Return the (X, Y) coordinate for the center point of the cell that contains the specified text.  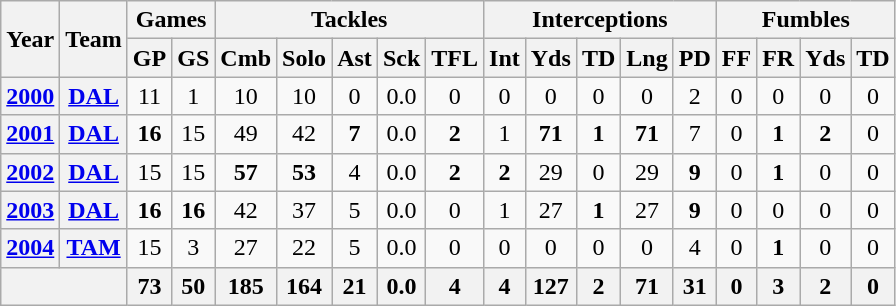
50 (194, 286)
Solo (304, 58)
FF (736, 58)
FR (778, 58)
Games (170, 20)
127 (550, 286)
Year (30, 39)
PD (694, 58)
21 (355, 286)
2002 (30, 172)
31 (694, 286)
37 (304, 210)
Int (505, 58)
Fumbles (806, 20)
GP (149, 58)
11 (149, 96)
2003 (30, 210)
TFL (455, 58)
TAM (94, 248)
Ast (355, 58)
185 (246, 286)
GS (194, 58)
2000 (30, 96)
Lng (647, 58)
Interceptions (600, 20)
Tackles (350, 20)
2004 (30, 248)
53 (304, 172)
Team (94, 39)
164 (304, 286)
Sck (401, 58)
Cmb (246, 58)
22 (304, 248)
73 (149, 286)
57 (246, 172)
49 (246, 134)
2001 (30, 134)
